Capture the cell that displays the provided text and extract its [X, Y] central coordinate. 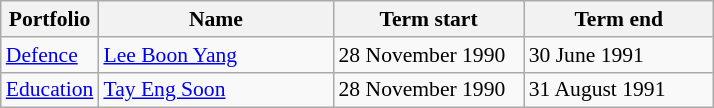
Term end [619, 19]
Defence [50, 55]
Tay Eng Soon [216, 90]
Education [50, 90]
30 June 1991 [619, 55]
Term start [429, 19]
Portfolio [50, 19]
31 August 1991 [619, 90]
Name [216, 19]
Lee Boon Yang [216, 55]
